Extract the (X, Y) coordinate from the center of the cell holding the provided text.  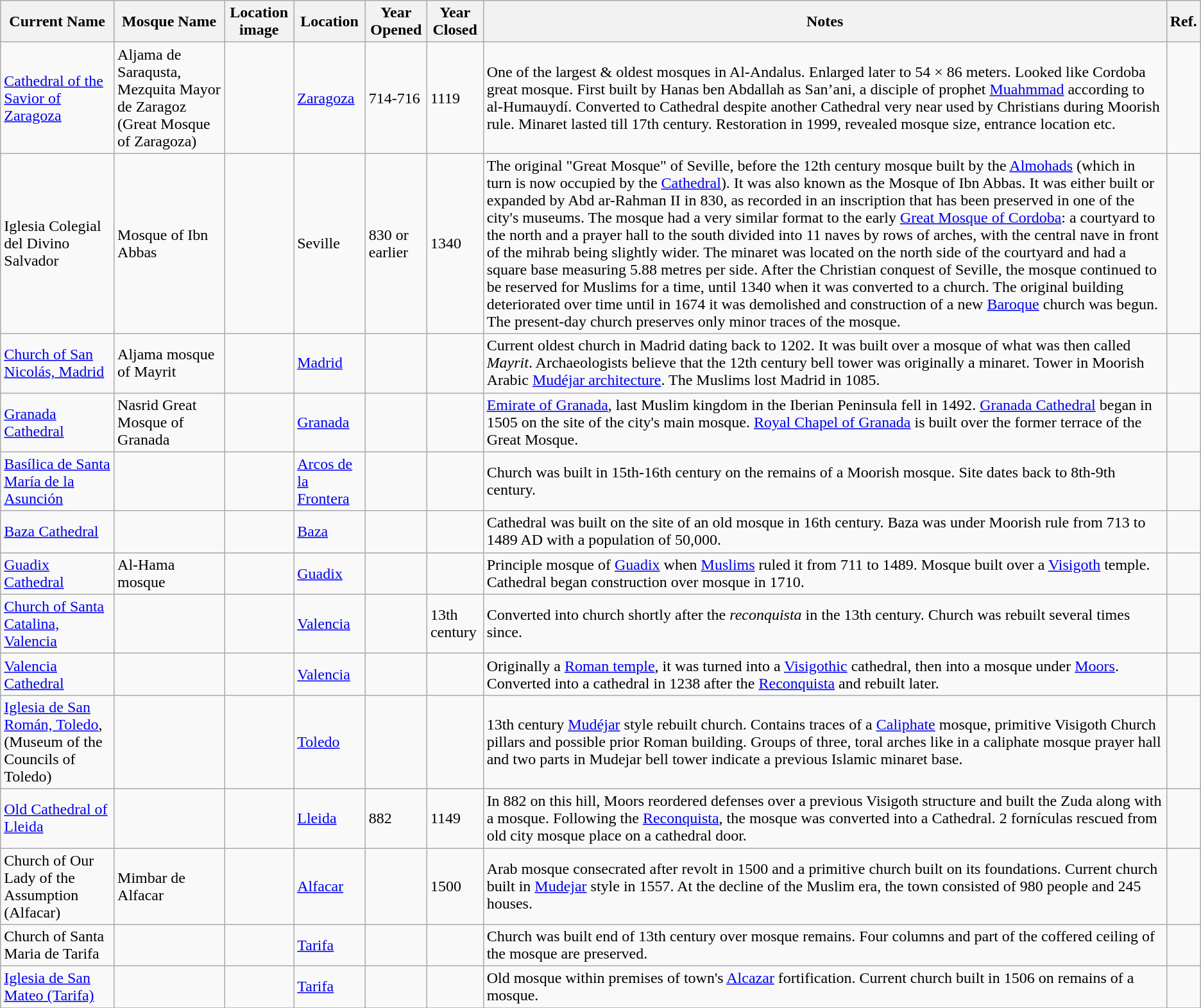
Seville (330, 244)
Guadix Cathedral (58, 574)
Zaragoza (330, 98)
1500 (455, 887)
Converted into church shortly after the reconquista in the 13th century. Church was rebuilt several times since. (825, 624)
Church of Santa Maria de Tarifa (58, 946)
Mosque Name (169, 22)
Lleida (330, 818)
Guadix (330, 574)
Alfacar (330, 887)
1340 (455, 244)
714-716 (396, 98)
Arcos de la Frontera (330, 481)
Location (330, 22)
Notes (825, 22)
Aljama mosque of Mayrit (169, 363)
Location image (259, 22)
Iglesia Colegial del Divino Salvador (58, 244)
Church of Santa Catalina, Valencia (58, 624)
Cathedral of the Savior of Zaragoza (58, 98)
Granada Cathedral (58, 422)
882 (396, 818)
Baza Cathedral (58, 531)
1149 (455, 818)
Granada (330, 422)
Ref. (1183, 22)
Current Name (58, 22)
Madrid (330, 363)
Church of Our Lady of the Assumption (Alfacar) (58, 887)
Aljama de Saraqusta, Mezquita Mayor de Zaragoz (Great Mosque of Zaragoza) (169, 98)
Old Cathedral of Lleida (58, 818)
Nasrid Great Mosque of Granada (169, 422)
Basílica de Santa María de la Asunción (58, 481)
830 or earlier (396, 244)
Valencia Cathedral (58, 674)
Toledo (330, 742)
Mimbar de Alfacar (169, 887)
Iglesia de San Román, Toledo, (Museum of the Councils of Toledo) (58, 742)
Iglesia de San Mateo (Tarifa) (58, 987)
Year Closed (455, 22)
Cathedral was built on the site of an old mosque in 16th century. Baza was under Moorish rule from 713 to 1489 AD with a population of 50,000. (825, 531)
Al-Hama mosque (169, 574)
Baza (330, 531)
Year Opened (396, 22)
Mosque of Ibn Abbas (169, 244)
Church of San Nicolás, Madrid (58, 363)
Church was built end of 13th century over mosque remains. Four columns and part of the coffered ceiling of the mosque are preserved. (825, 946)
Old mosque within premises of town's Alcazar fortification. Current church built in 1506 on remains of a mosque. (825, 987)
1119 (455, 98)
13th century (455, 624)
Church was built in 15th-16th century on the remains of a Moorish mosque. Site dates back to 8th-9th century. (825, 481)
